Scan for the cell matching the given text and deliver its (X, Y) coordinate at center. 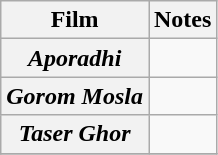
Taser Ghor (75, 134)
Film (75, 20)
Notes (182, 20)
Gorom Mosla (75, 96)
Aporadhi (75, 58)
